Identify which cell holds the provided text, then report its [x, y] central coordinate. 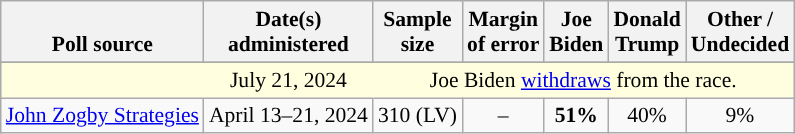
9% [740, 116]
John Zogby Strategies [102, 116]
Samplesize [418, 32]
DonaldTrump [646, 32]
– [503, 116]
Joe Biden withdraws from the race. [584, 80]
Poll source [102, 32]
JoeBiden [576, 32]
Marginof error [503, 32]
July 21, 2024 [288, 80]
40% [646, 116]
51% [576, 116]
April 13–21, 2024 [288, 116]
310 (LV) [418, 116]
Other /Undecided [740, 32]
Date(s)administered [288, 32]
